Return the [X, Y] coordinate for the center point of the cell that contains the specified text.  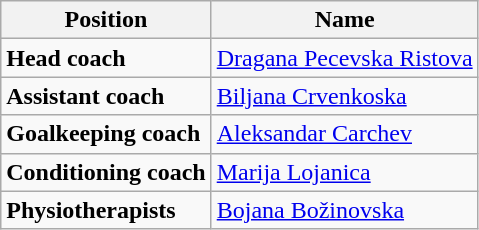
Physiotherapists [106, 210]
Marija Lojanica [344, 172]
Position [106, 20]
Goalkeeping coach [106, 134]
Aleksandar Carchev [344, 134]
Assistant coach [106, 96]
Head coach [106, 58]
Bojana Božinovska [344, 210]
Biljana Crvenkoska [344, 96]
Name [344, 20]
Dragana Pecevska Ristova [344, 58]
Conditioning coach [106, 172]
